From the cell containing the given text, extract its center point as [X, Y] coordinate. 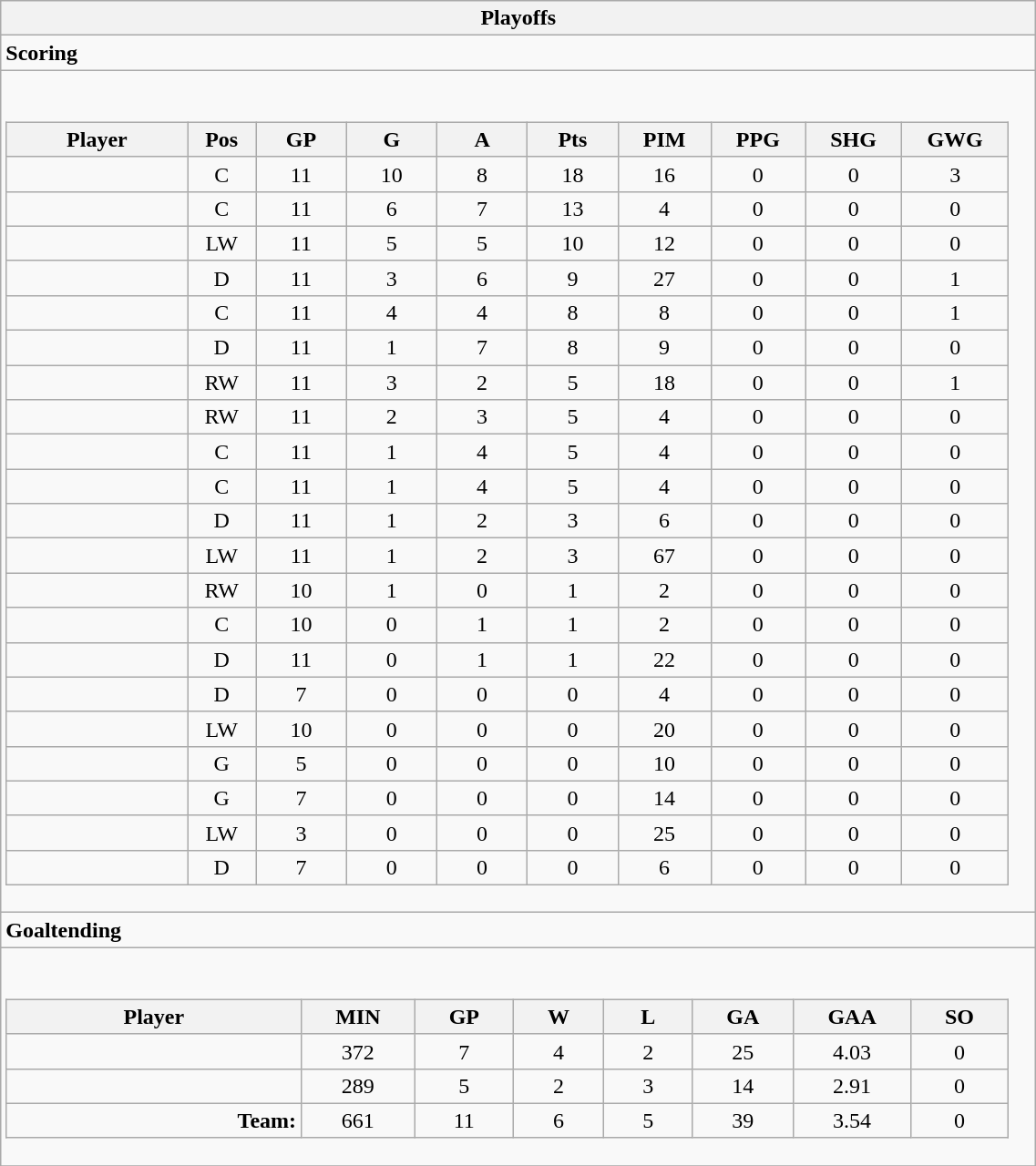
372 [358, 1051]
4.03 [852, 1051]
67 [664, 556]
27 [664, 278]
3.54 [852, 1120]
PIM [664, 139]
Goaltending [518, 930]
12 [664, 243]
13 [572, 209]
GA [744, 1017]
GAA [852, 1017]
2.91 [852, 1086]
A [481, 139]
PPG [758, 139]
39 [744, 1120]
Playoffs [518, 18]
MIN [358, 1017]
Player MIN GP W L GA GAA SO 372 7 4 2 25 4.03 0 289 5 2 3 14 2.91 0 Team: 661 11 6 5 39 3.54 0 [518, 1057]
Scoring [518, 53]
GWG [955, 139]
SO [959, 1017]
661 [358, 1120]
22 [664, 660]
20 [664, 729]
16 [664, 174]
Pos [222, 139]
Pts [572, 139]
289 [358, 1086]
Team: [154, 1120]
L [649, 1017]
W [559, 1017]
SHG [854, 139]
